Return (X, Y) of the center of cell containing provided text 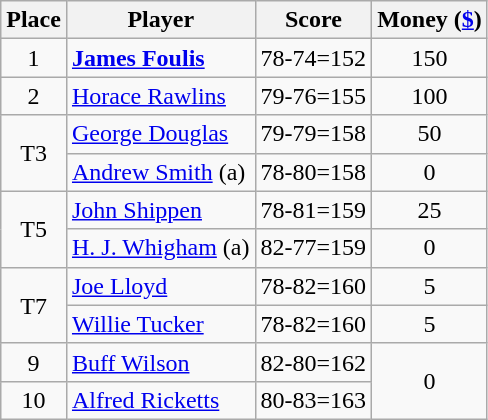
78-74=152 (314, 58)
82-80=162 (314, 362)
Place (34, 20)
T5 (34, 229)
1 (34, 58)
9 (34, 362)
Player (160, 20)
10 (34, 400)
Buff Wilson (160, 362)
John Shippen (160, 210)
Score (314, 20)
Money ($) (430, 20)
50 (430, 134)
25 (430, 210)
2 (34, 96)
79-76=155 (314, 96)
78-80=158 (314, 172)
Willie Tucker (160, 324)
80-83=163 (314, 400)
George Douglas (160, 134)
T3 (34, 153)
James Foulis (160, 58)
T7 (34, 305)
Horace Rawlins (160, 96)
H. J. Whigham (a) (160, 248)
78-81=159 (314, 210)
79-79=158 (314, 134)
100 (430, 96)
82-77=159 (314, 248)
Joe Lloyd (160, 286)
Andrew Smith (a) (160, 172)
150 (430, 58)
Alfred Ricketts (160, 400)
